Return the [X, Y] coordinate for the center point of the cell that contains the specified text.  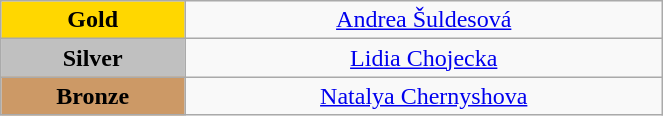
Gold [93, 20]
Silver [93, 58]
Andrea Šuldesová [424, 20]
Bronze [93, 96]
Natalya Chernyshova [424, 96]
Lidia Chojecka [424, 58]
